Locate the cell with the specified text and output its [x, y] center coordinate. 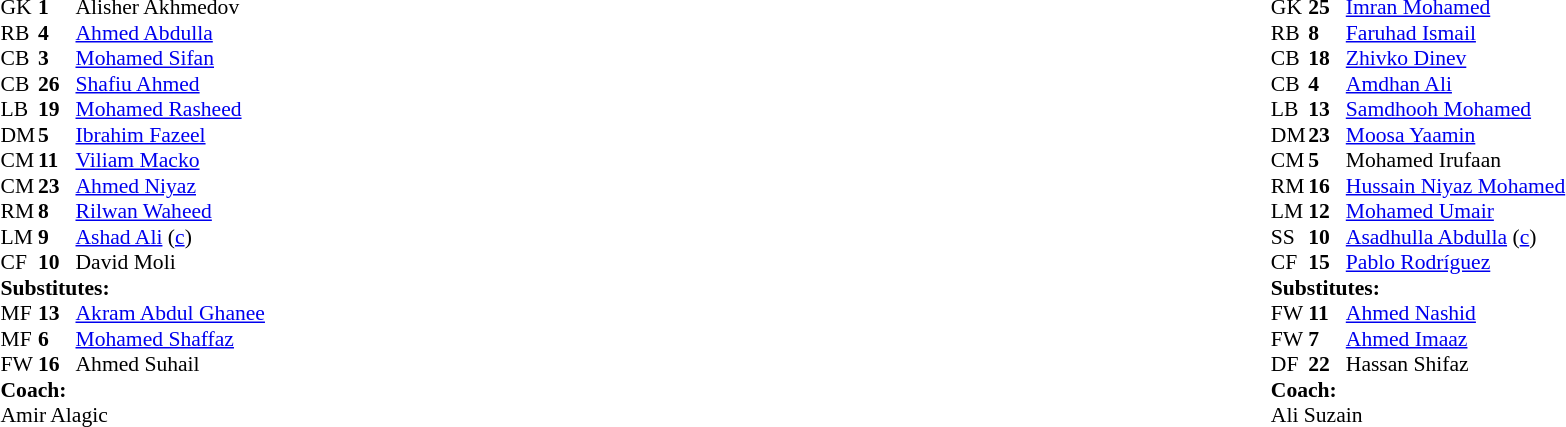
15 [1327, 263]
Mohamed Sifan [170, 59]
Mohamed Umair [1456, 211]
Pablo Rodríguez [1456, 263]
Mohamed Shaffaz [170, 339]
9 [57, 237]
SS [1290, 237]
Mohamed Rasheed [170, 109]
22 [1327, 365]
Ahmed Imaaz [1456, 339]
6 [57, 339]
Hassan Shifaz [1456, 365]
26 [57, 84]
18 [1327, 59]
DF [1290, 365]
Hussain Niyaz Mohamed [1456, 186]
Ahmed Suhail [170, 365]
Ahmed Nashid [1456, 313]
Faruhad Ismail [1456, 33]
Amdhan Ali [1456, 84]
Rilwan Waheed [170, 211]
Ahmed Abdulla [170, 33]
7 [1327, 339]
Moosa Yaamin [1456, 135]
Mohamed Irufaan [1456, 161]
Samdhooh Mohamed [1456, 109]
Zhivko Dinev [1456, 59]
12 [1327, 211]
Ahmed Niyaz [170, 186]
Ibrahim Fazeel [170, 135]
Ashad Ali (c) [170, 237]
3 [57, 59]
Shafiu Ahmed [170, 84]
Akram Abdul Ghanee [170, 313]
David Moli [170, 263]
Viliam Macko [170, 161]
19 [57, 109]
Asadhulla Abdulla (c) [1456, 237]
